From the cell containing the given text, extract its center point as (X, Y) coordinate. 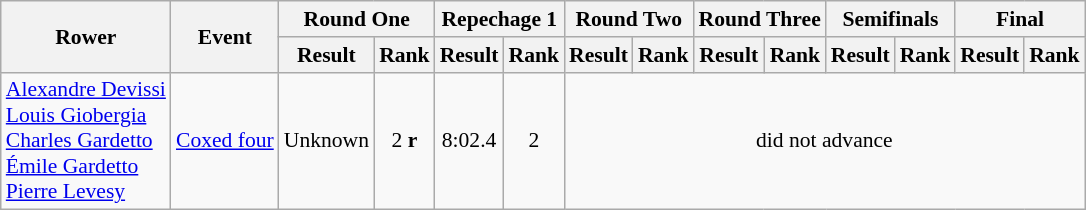
Final (1020, 19)
did not advance (824, 141)
Round One (357, 19)
Semifinals (890, 19)
Rower (86, 36)
2 r (404, 141)
2 (534, 141)
8:02.4 (470, 141)
Event (225, 36)
Repechage 1 (500, 19)
Coxed four (225, 141)
Unknown (326, 141)
Round Three (759, 19)
Alexandre Devissi Louis Giobergia Charles Gardetto Émile Gardetto Pierre Levesy (86, 141)
Round Two (628, 19)
